Search for the cell housing the specified text and yield its (x, y) center coordinate. 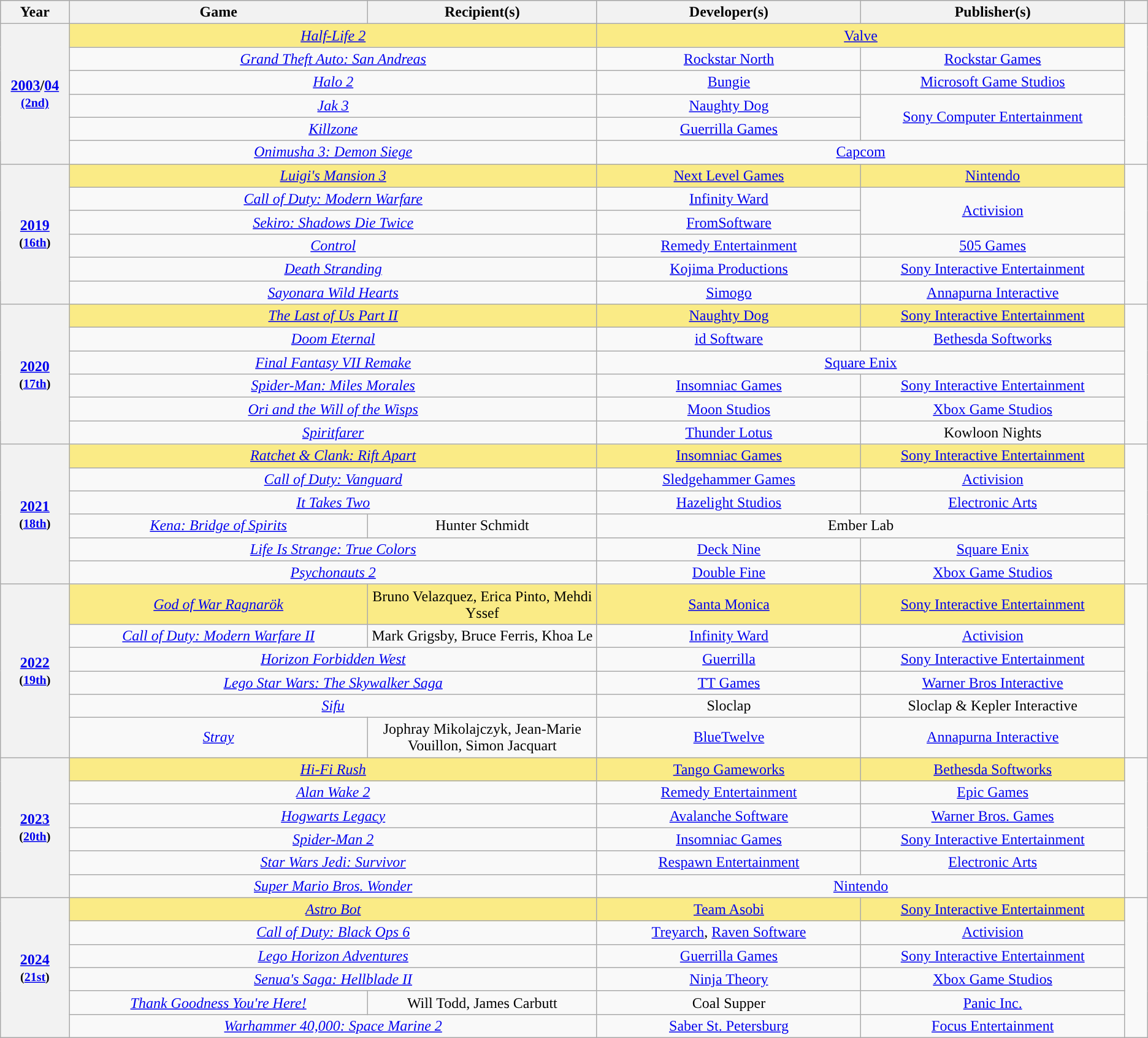
Kena: Bridge of Spirits (218, 526)
Kowloon Nights (993, 433)
Focus Entertainment (993, 1026)
Moon Studios (729, 409)
Sony Computer Entertainment (993, 117)
Double Fine (729, 572)
Rockstar Games (993, 59)
Ori and the Will of the Wisps (333, 409)
Luigi's Mansion 3 (333, 175)
Spider-Man 2 (333, 839)
2019(16th) (35, 234)
2020(17th) (35, 374)
Astro Bot (333, 909)
Mark Grigsby, Bruce Ferris, Khoa Le (482, 636)
Spider-Man: Miles Morales (333, 386)
It Takes Two (333, 502)
id Software (729, 339)
Recipient(s) (482, 12)
Panic Inc. (993, 1002)
Star Wars Jedi: Survivor (333, 863)
Sekiro: Shadows Die Twice (333, 222)
Halo 2 (333, 82)
TT Games (729, 683)
Epic Games (993, 793)
BlueTwelve (729, 737)
Half-Life 2 (333, 36)
Sledgehammer Games (729, 479)
Capcom (860, 152)
Team Asobi (729, 909)
Hogwarts Legacy (333, 816)
Ember Lab (860, 526)
Sloclap (729, 706)
Control (333, 245)
Hunter Schmidt (482, 526)
2023(20th) (35, 828)
Publisher(s) (993, 12)
Treyarch, Raven Software (729, 932)
Saber St. Petersburg (729, 1026)
Sayonara Wild Hearts (333, 293)
Spiritfarer (333, 433)
2021(18th) (35, 514)
Simogo (729, 293)
Rockstar North (729, 59)
Killzone (333, 129)
Bruno Velazquez, Erica Pinto, Mehdi Yssef (482, 604)
Psychonauts 2 (333, 572)
Call of Duty: Modern Warfare II (218, 636)
Final Fantasy VII Remake (333, 363)
Alan Wake 2 (333, 793)
Microsoft Game Studios (993, 82)
Warner Bros Interactive (993, 683)
The Last of Us Part II (333, 316)
Tango Gameworks (729, 769)
Hazelight Studios (729, 502)
Thank Goodness You're Here! (218, 1002)
Senua's Saga: Hellblade II (333, 979)
Ninja Theory (729, 979)
Guerrilla (729, 659)
Respawn Entertainment (729, 863)
Avalanche Software (729, 816)
Bungie (729, 82)
Valve (860, 36)
Santa Monica (729, 604)
Warhammer 40,000: Space Marine 2 (333, 1026)
Jophray Mikolajczyk, Jean-Marie Vouillon, Simon Jacquart (482, 737)
Next Level Games (729, 175)
Hi-Fi Rush (333, 769)
Super Mario Bros. Wonder (333, 886)
Sifu (333, 706)
FromSoftware (729, 222)
Grand Theft Auto: San Andreas (333, 59)
Developer(s) (729, 12)
Death Stranding (333, 269)
Onimusha 3: Demon Siege (333, 152)
2024(21st) (35, 967)
Stray (218, 737)
Call of Duty: Vanguard (333, 479)
2003/04 (2nd) (35, 94)
Jak 3 (333, 106)
Lego Horizon Adventures (333, 956)
God of War Ragnarök (218, 604)
Thunder Lotus (729, 433)
Call of Duty: Black Ops 6 (333, 932)
Year (35, 12)
Ratchet & Clank: Rift Apart (333, 456)
Doom Eternal (333, 339)
Kojima Productions (729, 269)
Coal Supper (729, 1002)
Deck Nine (729, 549)
Sloclap & Kepler Interactive (993, 706)
Lego Star Wars: The Skywalker Saga (333, 683)
2022(19th) (35, 671)
Life Is Strange: True Colors (333, 549)
Will Todd, James Carbutt (482, 1002)
Horizon Forbidden West (333, 659)
505 Games (993, 245)
Game (218, 12)
Call of Duty: Modern Warfare (333, 199)
Warner Bros. Games (993, 816)
